Return the (x, y) coordinate for the center point of the cell that contains the specified text.  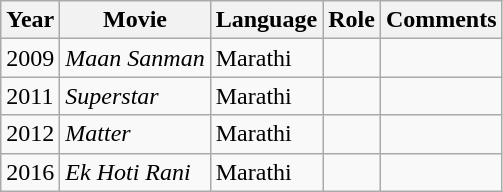
Maan Sanman (135, 58)
2009 (30, 58)
2016 (30, 172)
Year (30, 20)
Superstar (135, 96)
Matter (135, 134)
2011 (30, 96)
Role (352, 20)
Movie (135, 20)
Ek Hoti Rani (135, 172)
2012 (30, 134)
Comments (441, 20)
Language (266, 20)
